Determine the (X, Y) coordinate at the center of the cell enclosing the given text.  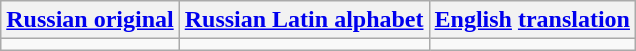
Russian Latin alphabet (304, 20)
English translation (532, 20)
Russian original (90, 20)
